Pinpoint the cell where the given text exists, returning its (X, Y) midpoint coordinate. 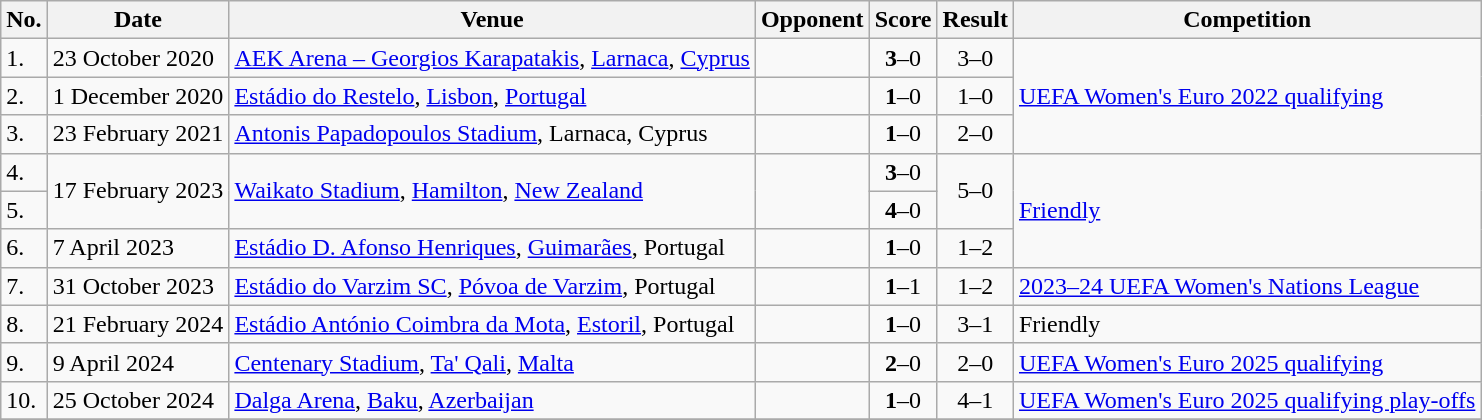
Opponent (812, 20)
7. (24, 286)
2023–24 UEFA Women's Nations League (1246, 286)
17 February 2023 (138, 191)
4–0 (903, 210)
Estádio António Coimbra da Mota, Estoril, Portugal (492, 324)
Result (975, 20)
23 October 2020 (138, 58)
5–0 (975, 191)
3–1 (975, 324)
Centenary Stadium, Ta' Qali, Malta (492, 362)
Competition (1246, 20)
Antonis Papadopoulos Stadium, Larnaca, Cyprus (492, 134)
Date (138, 20)
25 October 2024 (138, 400)
No. (24, 20)
6. (24, 248)
5. (24, 210)
23 February 2021 (138, 134)
1–1 (903, 286)
4–1 (975, 400)
UEFA Women's Euro 2025 qualifying (1246, 362)
Estádio D. Afonso Henriques, Guimarães, Portugal (492, 248)
Estádio do Varzim SC, Póvoa de Varzim, Portugal (492, 286)
AEK Arena – Georgios Karapatakis, Larnaca, Cyprus (492, 58)
Score (903, 20)
9. (24, 362)
UEFA Women's Euro 2025 qualifying play-offs (1246, 400)
31 October 2023 (138, 286)
Estádio do Restelo, Lisbon, Portugal (492, 96)
1 December 2020 (138, 96)
9 April 2024 (138, 362)
2. (24, 96)
Dalga Arena, Baku, Azerbaijan (492, 400)
1. (24, 58)
UEFA Women's Euro 2022 qualifying (1246, 96)
Waikato Stadium, Hamilton, New Zealand (492, 191)
21 February 2024 (138, 324)
Venue (492, 20)
7 April 2023 (138, 248)
3. (24, 134)
10. (24, 400)
8. (24, 324)
4. (24, 172)
